Locate the cell with the specified text and output its [x, y] center coordinate. 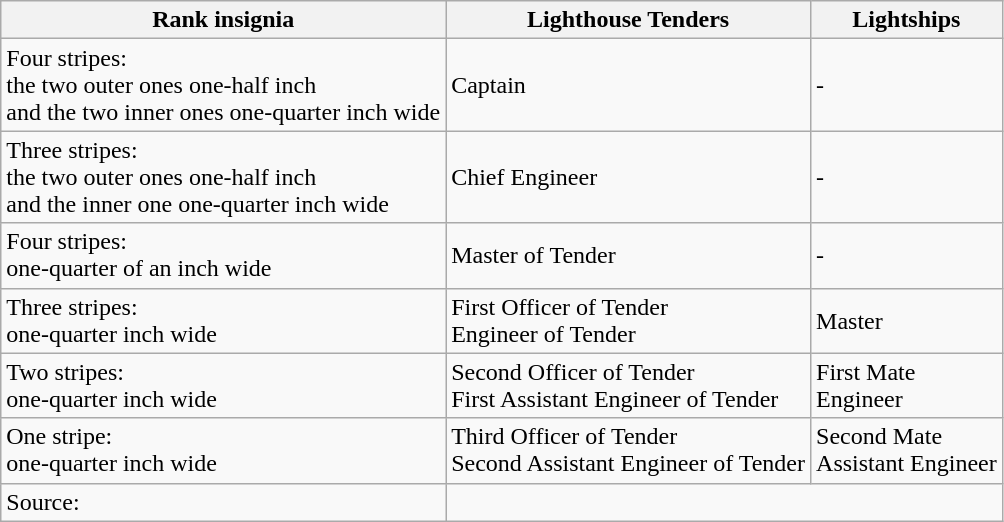
Lighthouse Tenders [628, 20]
Master of Tender [628, 256]
Captain [628, 85]
Master [907, 320]
First MateEngineer [907, 386]
Four stripes:the two outer ones one-half inch and the two inner ones one-quarter inch wide [224, 85]
Three stripes: one-quarter inch wide [224, 320]
First Officer of TenderEngineer of Tender [628, 320]
Three stripes: the two outer ones one-half inch and the inner one one-quarter inch wide [224, 177]
Second MateAssistant Engineer [907, 450]
Third Officer of TenderSecond Assistant Engineer of Tender [628, 450]
Source: [224, 502]
Rank insignia [224, 20]
Chief Engineer [628, 177]
One stripe: one-quarter inch wide [224, 450]
Second Officer of TenderFirst Assistant Engineer of Tender [628, 386]
Four stripes: one-quarter of an inch wide [224, 256]
Two stripes: one-quarter inch wide [224, 386]
Lightships [907, 20]
